Identify which cell holds the provided text, then report its [x, y] central coordinate. 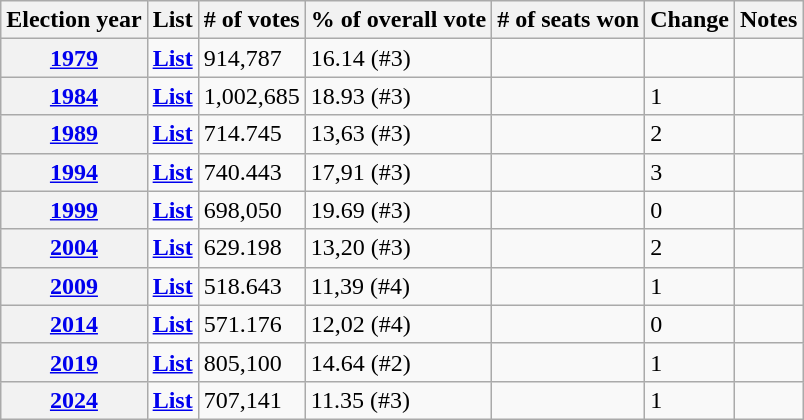
1989 [74, 134]
3 [690, 172]
19.69 (#3) [398, 210]
Notes [768, 20]
2014 [74, 324]
2004 [74, 248]
2019 [74, 362]
707,141 [252, 400]
571.176 [252, 324]
2024 [74, 400]
14.64 (#2) [398, 362]
17,91 (#3) [398, 172]
1999 [74, 210]
13,20 (#3) [398, 248]
% of overall vote [398, 20]
11,39 (#4) [398, 286]
# of votes [252, 20]
Change [690, 20]
629.198 [252, 248]
# of seats won [568, 20]
1984 [74, 96]
1,002,685 [252, 96]
2009 [74, 286]
13,63 (#3) [398, 134]
1994 [74, 172]
11.35 (#3) [398, 400]
518.643 [252, 286]
805,100 [252, 362]
16.14 (#3) [398, 58]
12,02 (#4) [398, 324]
740.443 [252, 172]
1979 [74, 58]
Election year [74, 20]
18.93 (#3) [398, 96]
914,787 [252, 58]
698,050 [252, 210]
714.745 [252, 134]
